For the text-containing cell, return its midpoint in [x, y] coordinate format. 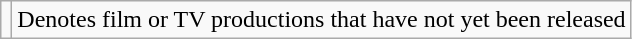
Denotes film or TV productions that have not yet been released [322, 20]
